Detect which cell encompasses the target text, then output its [X, Y] center coordinate. 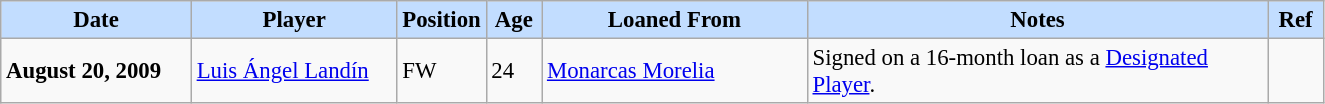
Ref [1296, 20]
Monarcas Morelia [675, 72]
FW [442, 72]
Date [96, 20]
Loaned From [675, 20]
Position [442, 20]
Notes [1038, 20]
24 [514, 72]
Player [294, 20]
Signed on a 16-month loan as a Designated Player. [1038, 72]
Age [514, 20]
August 20, 2009 [96, 72]
Luis Ángel Landín [294, 72]
